Find where the given text appears and provide that cell's center as [X, Y] coordinate. 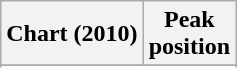
Peakposition [189, 34]
Chart (2010) [72, 34]
